Extract the [X, Y] coordinate from the center of the cell holding the provided text.  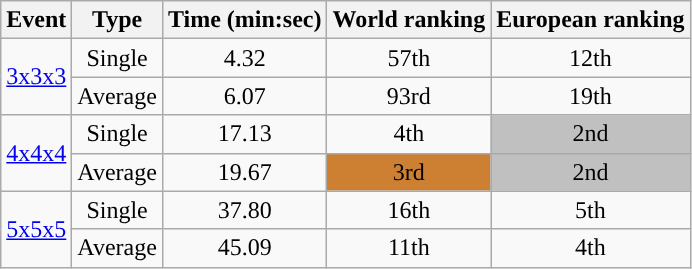
19th [590, 96]
19.67 [244, 172]
12th [590, 58]
Type [118, 20]
5th [590, 210]
3x3x3 [36, 77]
Time (min:sec) [244, 20]
4x4x4 [36, 153]
6.07 [244, 96]
5x5x5 [36, 229]
17.13 [244, 134]
3rd [409, 172]
World ranking [409, 20]
European ranking [590, 20]
11th [409, 248]
16th [409, 210]
57th [409, 58]
Event [36, 20]
93rd [409, 96]
4.32 [244, 58]
45.09 [244, 248]
37.80 [244, 210]
